Output the (X, Y) coordinate of the center of the cell containing the given text.  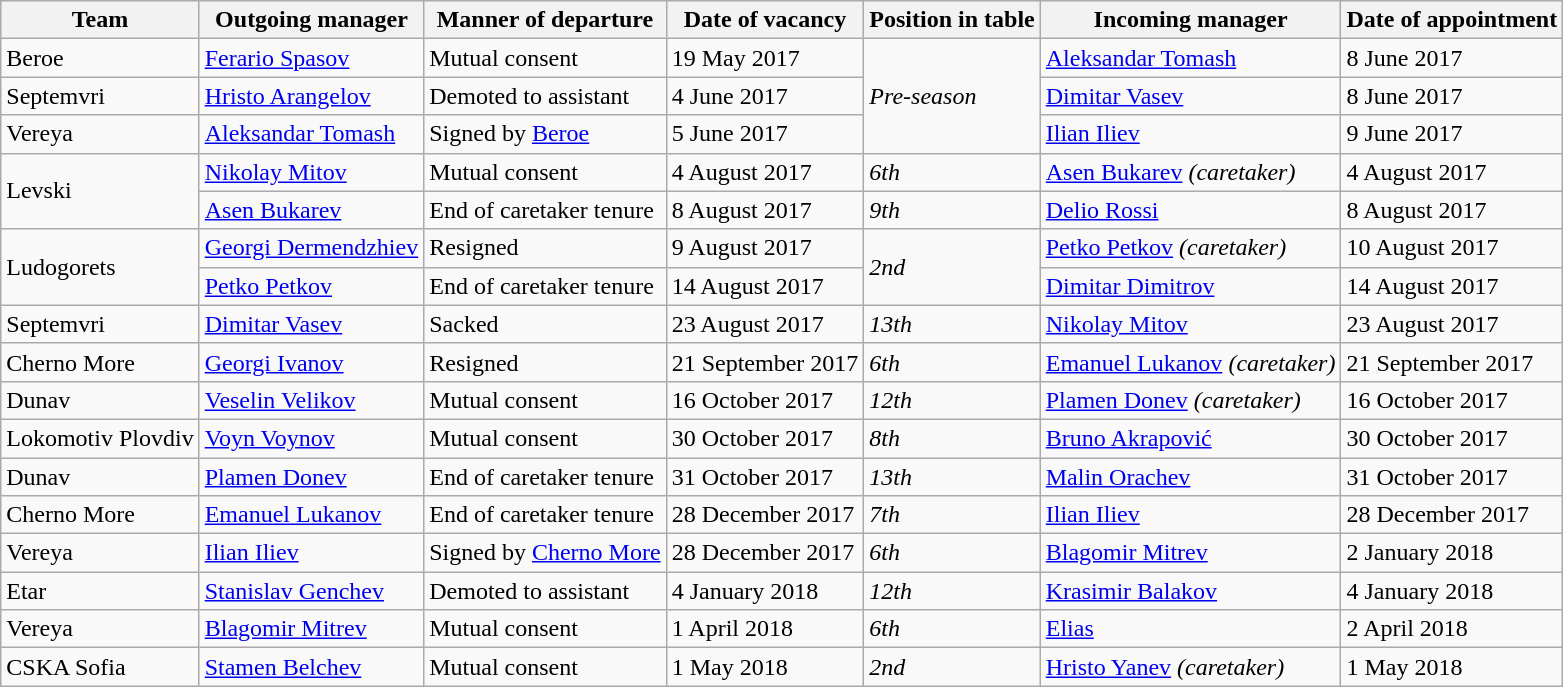
9 August 2017 (765, 248)
Georgi Ivanov (312, 362)
Sacked (545, 324)
Ferario Spasov (312, 58)
Beroe (100, 58)
Outgoing manager (312, 20)
2 April 2018 (1452, 629)
Krasimir Balakov (1190, 591)
Elias (1190, 629)
2 January 2018 (1452, 553)
Team (100, 20)
Emanuel Lukanov (caretaker) (1190, 362)
Stamen Belchev (312, 667)
1 April 2018 (765, 629)
5 June 2017 (765, 134)
Pre-season (952, 96)
Signed by Beroe (545, 134)
Date of vacancy (765, 20)
4 June 2017 (765, 96)
Plamen Donev (caretaker) (1190, 400)
Hristo Arangelov (312, 96)
Incoming manager (1190, 20)
Delio Rossi (1190, 210)
Dimitar Dimitrov (1190, 286)
Asen Bukarev (caretaker) (1190, 172)
Veselin Velikov (312, 400)
Voyn Voynov (312, 438)
Georgi Dermendzhiev (312, 248)
Malin Orachev (1190, 477)
Manner of departure (545, 20)
9th (952, 210)
9 June 2017 (1452, 134)
19 May 2017 (765, 58)
CSKA Sofia (100, 667)
Plamen Donev (312, 477)
8th (952, 438)
Stanislav Genchev (312, 591)
10 August 2017 (1452, 248)
Asen Bukarev (312, 210)
Lokomotiv Plovdiv (100, 438)
Ludogorets (100, 267)
Petko Petkov (312, 286)
Petko Petkov (caretaker) (1190, 248)
Levski (100, 191)
Etar (100, 591)
Bruno Akrapović (1190, 438)
Date of appointment (1452, 20)
Emanuel Lukanov (312, 515)
Hristo Yanev (caretaker) (1190, 667)
Signed by Cherno More (545, 553)
7th (952, 515)
Position in table (952, 20)
